Provide the (x, y) coordinate of the cell's center where the given text is located.  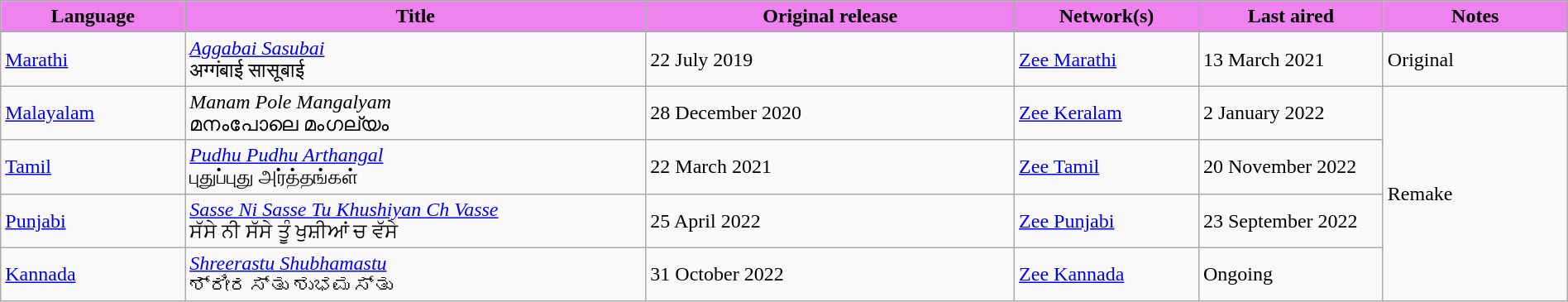
Original release (830, 17)
28 December 2020 (830, 113)
Original (1475, 60)
22 July 2019 (830, 60)
Zee Tamil (1107, 167)
31 October 2022 (830, 275)
Sasse Ni Sasse Tu Khushiyan Ch Vasse ਸੱਸੇ ਨੀ ਸੱਸੇ ਤੂੰ ਖੁਸ਼ੀਆਂ ਚ ਵੱਸੇ (415, 220)
Network(s) (1107, 17)
Pudhu Pudhu Arthangal புதுப்புது அர்த்தங்கள் (415, 167)
2 January 2022 (1290, 113)
Ongoing (1290, 275)
Zee Kannada (1107, 275)
Title (415, 17)
Zee Marathi (1107, 60)
Tamil (93, 167)
Shreerastu Shubhamastu ಶ್ರೀರಸ್ತು ಶುಭಮಸ್ತು (415, 275)
Remake (1475, 194)
25 April 2022 (830, 220)
Language (93, 17)
13 March 2021 (1290, 60)
Punjabi (93, 220)
Last aired (1290, 17)
Manam Pole Mangalyam മനംപോലെ മംഗല്യം (415, 113)
Notes (1475, 17)
Zee Keralam (1107, 113)
20 November 2022 (1290, 167)
Marathi (93, 60)
Zee Punjabi (1107, 220)
Aggabai Sasubai अग्गंबाई सासूबाई (415, 60)
23 September 2022 (1290, 220)
Malayalam (93, 113)
22 March 2021 (830, 167)
Kannada (93, 275)
